Pinpoint the cell where the given text exists, returning its (X, Y) midpoint coordinate. 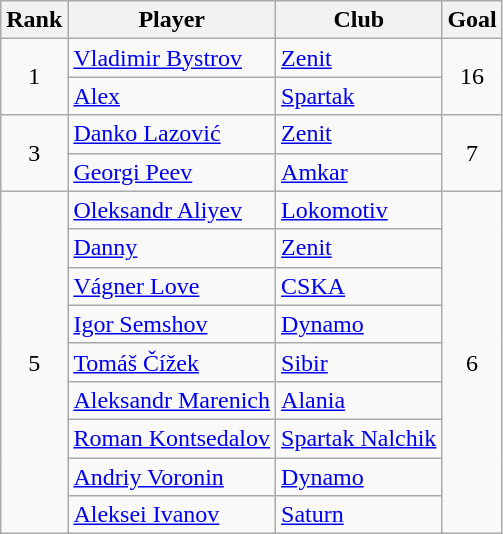
Spartak Nalchik (359, 438)
Player (172, 20)
Aleksandr Marenich (172, 400)
Tomáš Čížek (172, 362)
Danny (172, 248)
Alex (172, 96)
Andriy Voronin (172, 477)
Oleksandr Aliyev (172, 210)
Rank (34, 20)
Vágner Love (172, 286)
Alania (359, 400)
Georgi Peev (172, 172)
3 (34, 153)
Sibir (359, 362)
Amkar (359, 172)
16 (472, 77)
Lokomotiv (359, 210)
Danko Lazović (172, 134)
Vladimir Bystrov (172, 58)
6 (472, 362)
Aleksei Ivanov (172, 515)
Goal (472, 20)
Saturn (359, 515)
Spartak (359, 96)
7 (472, 153)
CSKA (359, 286)
Club (359, 20)
Roman Kontsedalov (172, 438)
5 (34, 362)
1 (34, 77)
Igor Semshov (172, 324)
